Find where the given text appears and provide that cell's center as (x, y) coordinate. 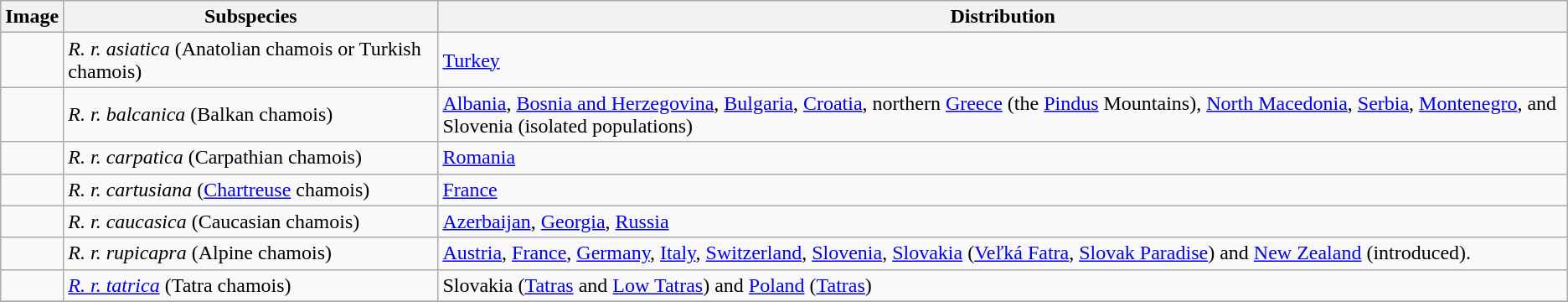
R. r. carpatica (Carpathian chamois) (251, 158)
Slovakia (Tatras and Low Tatras) and Poland (Tatras) (1003, 285)
Distribution (1003, 17)
R. r. rupicapra (Alpine chamois) (251, 253)
R. r. caucasica (Caucasian chamois) (251, 221)
R. r. tatrica (Tatra chamois) (251, 285)
France (1003, 190)
Austria, France, Germany, Italy, Switzerland, Slovenia, Slovakia (Veľká Fatra, Slovak Paradise) and New Zealand (introduced). (1003, 253)
Azerbaijan, Georgia, Russia (1003, 221)
R. r. asiatica (Anatolian chamois or Turkish chamois) (251, 60)
R. r. balcanica (Balkan chamois) (251, 114)
Turkey (1003, 60)
Subspecies (251, 17)
R. r. cartusiana (Chartreuse chamois) (251, 190)
Image (32, 17)
Romania (1003, 158)
